For the text-containing cell, return its midpoint in [X, Y] coordinate format. 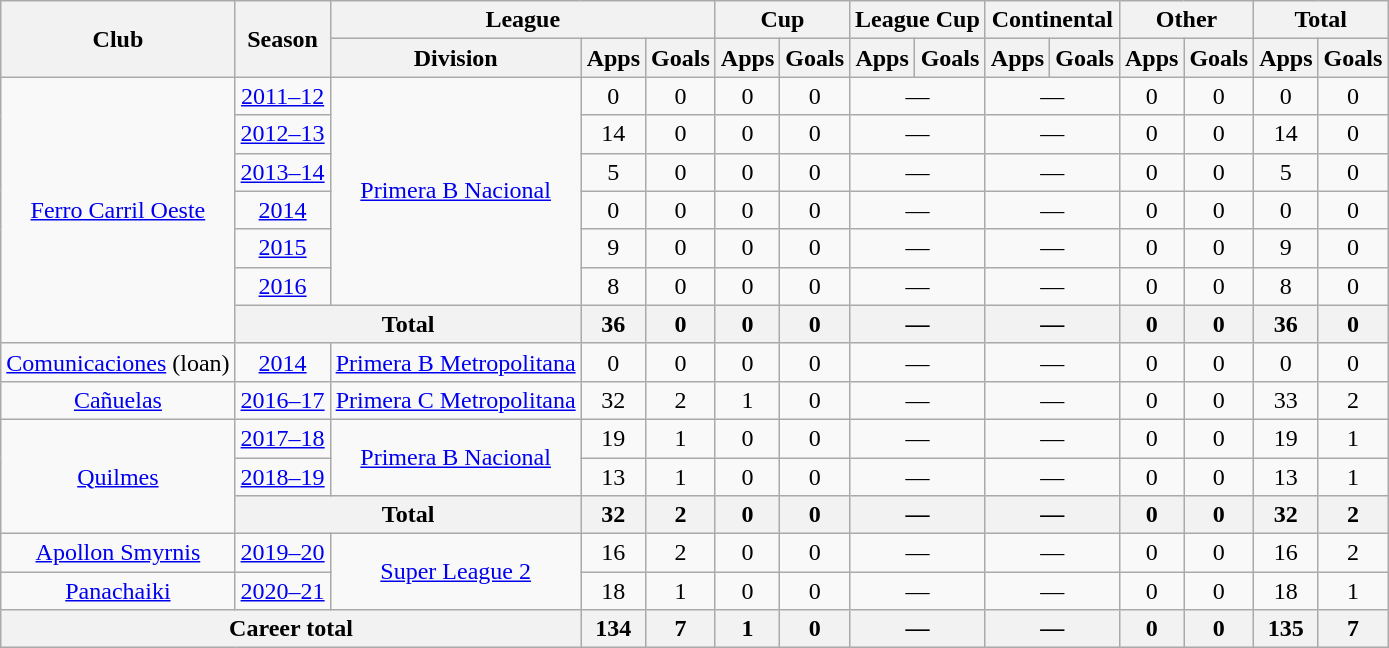
2016 [282, 286]
Continental [1052, 20]
Season [282, 39]
Division [456, 58]
Quilmes [118, 476]
135 [1286, 629]
Cañuelas [118, 400]
League [522, 20]
Cup [782, 20]
Career total [291, 629]
Ferro Carril Oeste [118, 210]
2020–21 [282, 591]
2012–13 [282, 134]
Comunicaciones (loan) [118, 362]
Other [1186, 20]
League Cup [918, 20]
Primera C Metropolitana [456, 400]
Apollon Smyrnis [118, 553]
Panachaiki [118, 591]
2019–20 [282, 553]
2016–17 [282, 400]
134 [613, 629]
2011–12 [282, 96]
Primera B Metropolitana [456, 362]
2013–14 [282, 172]
2017–18 [282, 438]
2015 [282, 248]
33 [1286, 400]
Super League 2 [456, 572]
2018–19 [282, 477]
Club [118, 39]
